For the text-containing cell, return its midpoint in [X, Y] coordinate format. 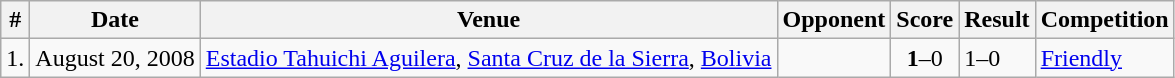
Score [925, 20]
1. [16, 58]
Competition [1104, 20]
Estadio Tahuichi Aguilera, Santa Cruz de la Sierra, Bolivia [488, 58]
# [16, 20]
Venue [488, 20]
Date [115, 20]
August 20, 2008 [115, 58]
Opponent [834, 20]
Friendly [1104, 58]
Result [997, 20]
